Identify which cell holds the provided text, then report its [X, Y] central coordinate. 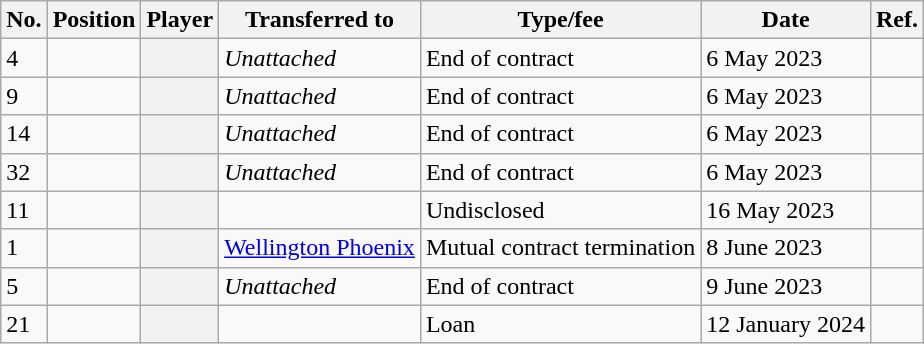
Player [180, 20]
5 [24, 286]
Ref. [896, 20]
Undisclosed [560, 210]
11 [24, 210]
Mutual contract termination [560, 248]
8 June 2023 [786, 248]
Date [786, 20]
Loan [560, 324]
4 [24, 58]
No. [24, 20]
32 [24, 172]
9 [24, 96]
Position [94, 20]
9 June 2023 [786, 286]
Transferred to [320, 20]
12 January 2024 [786, 324]
14 [24, 134]
1 [24, 248]
21 [24, 324]
16 May 2023 [786, 210]
Type/fee [560, 20]
Wellington Phoenix [320, 248]
